Capture the cell that displays the provided text and extract its [x, y] central coordinate. 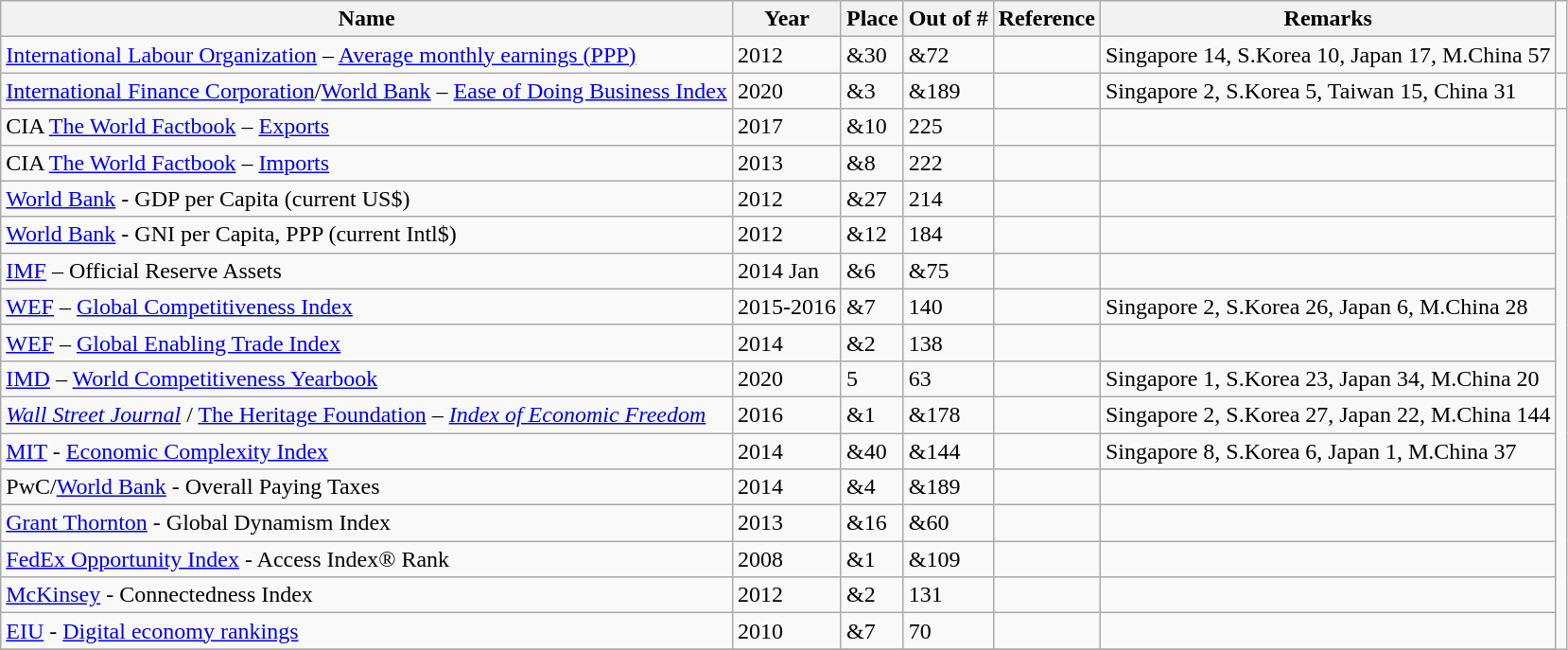
&6 [872, 271]
PwC/World Bank - Overall Paying Taxes [367, 487]
2014 Jan [787, 271]
Place [872, 19]
131 [948, 595]
IMF – Official Reserve Assets [367, 271]
&10 [872, 127]
&8 [872, 163]
&27 [872, 199]
Singapore 2, S.Korea 5, Taiwan 15, China 31 [1328, 91]
&109 [948, 559]
IMD – World Competitiveness Yearbook [367, 378]
CIA The World Factbook – Exports [367, 127]
&4 [872, 487]
184 [948, 235]
70 [948, 631]
&3 [872, 91]
&75 [948, 271]
Singapore 2, S.Korea 26, Japan 6, M.China 28 [1328, 307]
&144 [948, 451]
McKinsey - Connectedness Index [367, 595]
&30 [872, 55]
WEF – Global Competitiveness Index [367, 307]
&72 [948, 55]
World Bank - GDP per Capita (current US$) [367, 199]
Singapore 8, S.Korea 6, Japan 1, M.China 37 [1328, 451]
International Finance Corporation/World Bank – Ease of Doing Business Index [367, 91]
2017 [787, 127]
138 [948, 343]
2016 [787, 414]
Remarks [1328, 19]
World Bank - GNI per Capita, PPP (current Intl$) [367, 235]
EIU - Digital economy rankings [367, 631]
Name [367, 19]
214 [948, 199]
Singapore 14, S.Korea 10, Japan 17, M.China 57 [1328, 55]
Out of # [948, 19]
2008 [787, 559]
2010 [787, 631]
&12 [872, 235]
&178 [948, 414]
63 [948, 378]
CIA The World Factbook – Imports [367, 163]
Wall Street Journal / The Heritage Foundation – Index of Economic Freedom [367, 414]
Singapore 2, S.Korea 27, Japan 22, M.China 144 [1328, 414]
5 [872, 378]
MIT - Economic Complexity Index [367, 451]
Reference [1046, 19]
&16 [872, 523]
140 [948, 307]
International Labour Organization – Average monthly earnings (PPP) [367, 55]
225 [948, 127]
2015-2016 [787, 307]
Grant Thornton - Global Dynamism Index [367, 523]
&60 [948, 523]
FedEx Opportunity Index - Access Index® Rank [367, 559]
Year [787, 19]
Singapore 1, S.Korea 23, Japan 34, M.China 20 [1328, 378]
&40 [872, 451]
WEF – Global Enabling Trade Index [367, 343]
222 [948, 163]
